Find where the given text appears and provide that cell's center as [X, Y] coordinate. 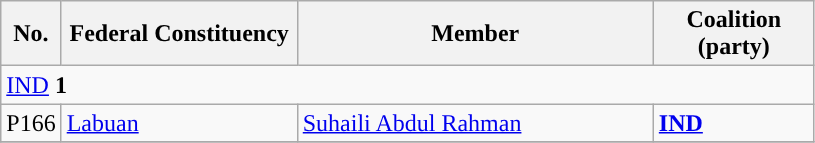
IND 1 [408, 85]
P166 [31, 123]
Suhaili Abdul Rahman [475, 123]
IND [734, 123]
Federal Constituency [179, 34]
Member [475, 34]
No. [31, 34]
Labuan [179, 123]
Coalition (party) [734, 34]
